Return the (X, Y) coordinate for the center point of the cell that contains the specified text.  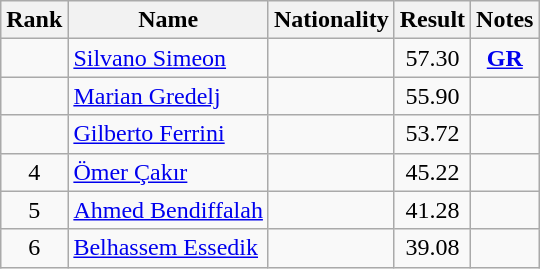
41.28 (432, 210)
53.72 (432, 134)
5 (34, 210)
Silvano Simeon (168, 58)
Belhassem Essedik (168, 248)
Notes (505, 20)
Name (168, 20)
Ömer Çakır (168, 172)
39.08 (432, 248)
45.22 (432, 172)
Result (432, 20)
Rank (34, 20)
Gilberto Ferrini (168, 134)
GR (505, 58)
4 (34, 172)
Ahmed Bendiffalah (168, 210)
57.30 (432, 58)
6 (34, 248)
Nationality (331, 20)
Marian Gredelj (168, 96)
55.90 (432, 96)
